From the cell containing the given text, extract its center point as [X, Y] coordinate. 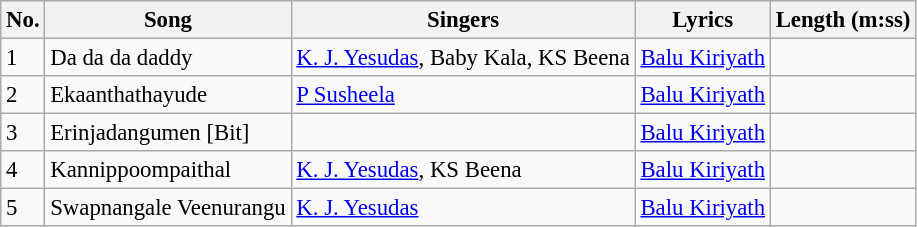
2 [23, 95]
Ekaanthathayude [168, 95]
1 [23, 58]
Kannippoompaithal [168, 170]
Erinjadangumen [Bit] [168, 133]
K. J. Yesudas [463, 208]
3 [23, 133]
Length (m:ss) [842, 20]
K. J. Yesudas, Baby Kala, KS Beena [463, 58]
Da da da daddy [168, 58]
5 [23, 208]
Singers [463, 20]
K. J. Yesudas, KS Beena [463, 170]
Lyrics [702, 20]
4 [23, 170]
No. [23, 20]
Swapnangale Veenurangu [168, 208]
P Susheela [463, 95]
Song [168, 20]
